For the text-containing cell, return its midpoint in [x, y] coordinate format. 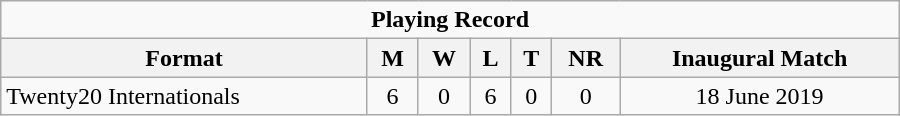
Twenty20 Internationals [184, 96]
M [392, 58]
T [532, 58]
Playing Record [450, 20]
W [444, 58]
18 June 2019 [760, 96]
NR [585, 58]
Inaugural Match [760, 58]
Format [184, 58]
L [490, 58]
